Search for the cell housing the specified text and yield its (X, Y) center coordinate. 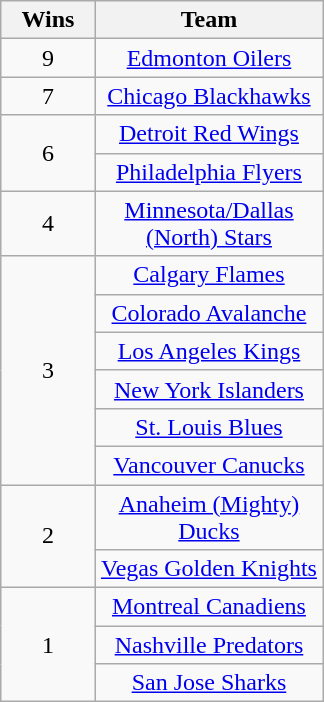
Detroit Red Wings (210, 134)
7 (48, 96)
Edmonton Oilers (210, 58)
1 (48, 645)
6 (48, 153)
Montreal Canadiens (210, 607)
3 (48, 370)
Colorado Avalanche (210, 313)
San Jose Sharks (210, 683)
2 (48, 536)
Calgary Flames (210, 275)
Anaheim (Mighty) Ducks (210, 516)
New York Islanders (210, 389)
Vegas Golden Knights (210, 569)
Minnesota/Dallas (North) Stars (210, 224)
Team (210, 20)
Wins (48, 20)
Vancouver Canucks (210, 465)
4 (48, 224)
Nashville Predators (210, 645)
9 (48, 58)
Chicago Blackhawks (210, 96)
Los Angeles Kings (210, 351)
St. Louis Blues (210, 427)
Philadelphia Flyers (210, 172)
